Scan for the cell matching the given text and deliver its [x, y] coordinate at center. 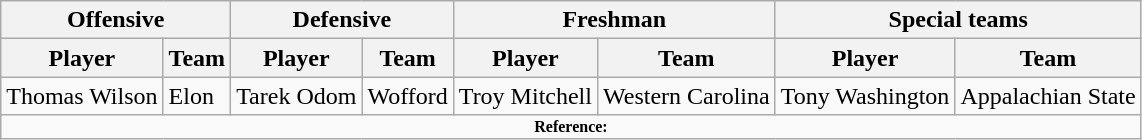
Freshman [614, 20]
Tony Washington [865, 96]
Wofford [408, 96]
Troy Mitchell [525, 96]
Defensive [342, 20]
Elon [197, 96]
Tarek Odom [296, 96]
Special teams [958, 20]
Thomas Wilson [82, 96]
Western Carolina [686, 96]
Appalachian State [1048, 96]
Offensive [116, 20]
Reference: [571, 127]
